Find where the given text appears and provide that cell's center as (x, y) coordinate. 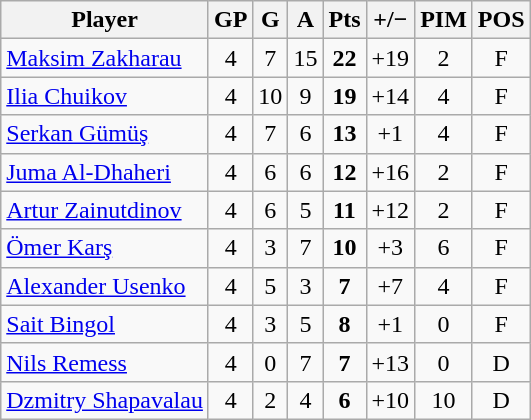
Nils Remess (105, 362)
+14 (390, 96)
PIM (444, 20)
Maksim Zakharau (105, 58)
Alexander Usenko (105, 286)
Juma Al-Dhaheri (105, 172)
GP (230, 20)
Dzmitry Shapavalau (105, 400)
G (270, 20)
Sait Bingol (105, 324)
Ilia Chuikov (105, 96)
8 (344, 324)
9 (306, 96)
+/− (390, 20)
+16 (390, 172)
15 (306, 58)
+13 (390, 362)
12 (344, 172)
Artur Zainutdinov (105, 210)
Ömer Karş (105, 248)
POS (501, 20)
Pts (344, 20)
+19 (390, 58)
+3 (390, 248)
+7 (390, 286)
Serkan Gümüş (105, 134)
13 (344, 134)
Player (105, 20)
+12 (390, 210)
11 (344, 210)
22 (344, 58)
A (306, 20)
19 (344, 96)
+10 (390, 400)
